Extract the (x, y) coordinate from the center of the cell holding the provided text.  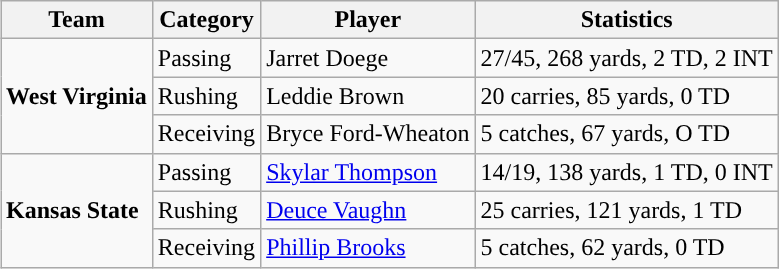
Skylar Thompson (368, 172)
Deuce Vaughn (368, 210)
Bryce Ford-Wheaton (368, 134)
Jarret Doege (368, 58)
Leddie Brown (368, 96)
14/19, 138 yards, 1 TD, 0 INT (626, 172)
Phillip Brooks (368, 248)
Statistics (626, 20)
27/45, 268 yards, 2 TD, 2 INT (626, 58)
Kansas State (77, 210)
Player (368, 20)
5 catches, 67 yards, O TD (626, 134)
25 carries, 121 yards, 1 TD (626, 210)
5 catches, 62 yards, 0 TD (626, 248)
West Virginia (77, 96)
20 carries, 85 yards, 0 TD (626, 96)
Category (206, 20)
Team (77, 20)
